Determine the [x, y] coordinate at the center of the cell enclosing the given text.  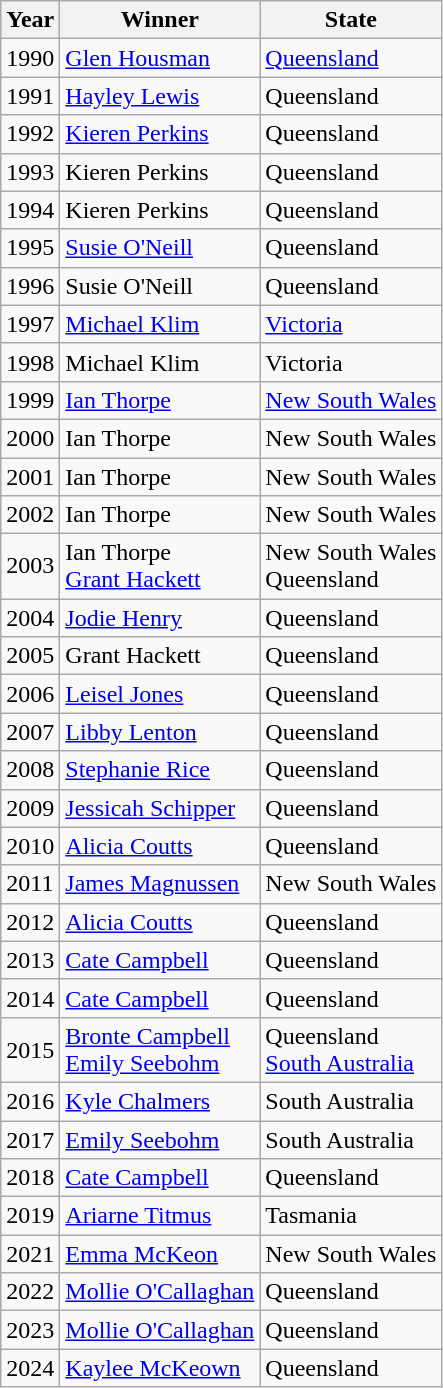
2023 [30, 1330]
Bronte CampbellEmily Seebohm [160, 1050]
2008 [30, 770]
State [351, 20]
Ian ThorpeGrant Hackett [160, 566]
1998 [30, 362]
Emily Seebohm [160, 1139]
2012 [30, 922]
2006 [30, 694]
2024 [30, 1368]
Ariarne Titmus [160, 1216]
2005 [30, 656]
2002 [30, 515]
2009 [30, 808]
Glen Housman [160, 58]
New South WalesQueensland [351, 566]
2016 [30, 1101]
Stephanie Rice [160, 770]
Hayley Lewis [160, 96]
Kyle Chalmers [160, 1101]
2000 [30, 438]
Kaylee McKeown [160, 1368]
1991 [30, 96]
Jodie Henry [160, 618]
2001 [30, 477]
2007 [30, 732]
2003 [30, 566]
Jessicah Schipper [160, 808]
2019 [30, 1216]
2013 [30, 960]
1994 [30, 210]
1992 [30, 134]
Grant Hackett [160, 656]
2015 [30, 1050]
1996 [30, 286]
1999 [30, 400]
Emma McKeon [160, 1254]
2022 [30, 1292]
2021 [30, 1254]
1997 [30, 324]
2004 [30, 618]
James Magnussen [160, 884]
Queensland South Australia [351, 1050]
Year [30, 20]
2011 [30, 884]
Libby Lenton [160, 732]
1993 [30, 172]
Tasmania [351, 1216]
2014 [30, 998]
2018 [30, 1178]
1990 [30, 58]
2017 [30, 1139]
2010 [30, 846]
Winner [160, 20]
1995 [30, 248]
Leisel Jones [160, 694]
